Provide the [x, y] coordinate of the cell's center where the given text is located.  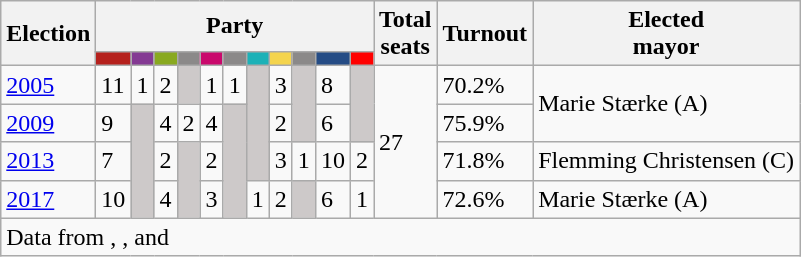
75.9% [485, 123]
2009 [48, 123]
Turnout [485, 34]
Electedmayor [666, 34]
2017 [48, 199]
27 [406, 142]
9 [114, 123]
Party [235, 26]
2013 [48, 161]
70.2% [485, 85]
Data from , , and [400, 237]
Totalseats [406, 34]
7 [114, 161]
8 [332, 85]
72.6% [485, 199]
Election [48, 34]
2005 [48, 85]
Flemming Christensen (C) [666, 161]
11 [114, 85]
71.8% [485, 161]
